Locate the cell with the specified text and output its [x, y] center coordinate. 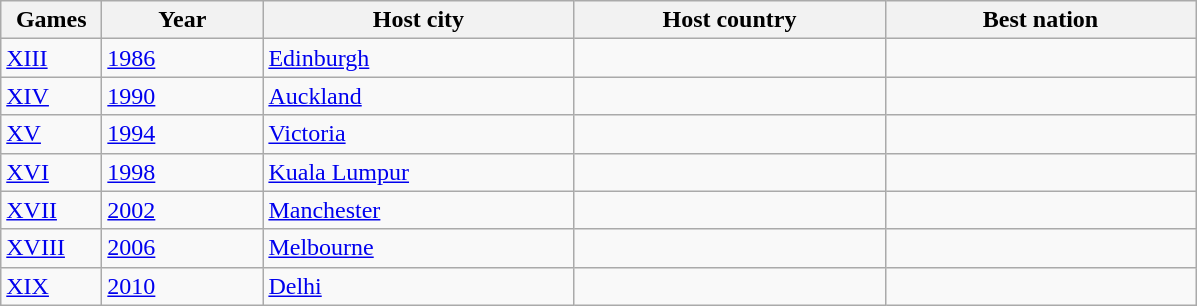
Games [52, 20]
2002 [182, 210]
Delhi [418, 286]
Edinburgh [418, 58]
1994 [182, 134]
Kuala Lumpur [418, 172]
XVIII [52, 248]
2010 [182, 286]
XVII [52, 210]
Auckland [418, 96]
Host country [730, 20]
1990 [182, 96]
Year [182, 20]
XIX [52, 286]
2006 [182, 248]
1986 [182, 58]
Manchester [418, 210]
1998 [182, 172]
XIII [52, 58]
Melbourne [418, 248]
Host city [418, 20]
XVI [52, 172]
XV [52, 134]
Victoria [418, 134]
XIV [52, 96]
Best nation [1040, 20]
